Extract the (X, Y) coordinate from the center of the cell holding the provided text.  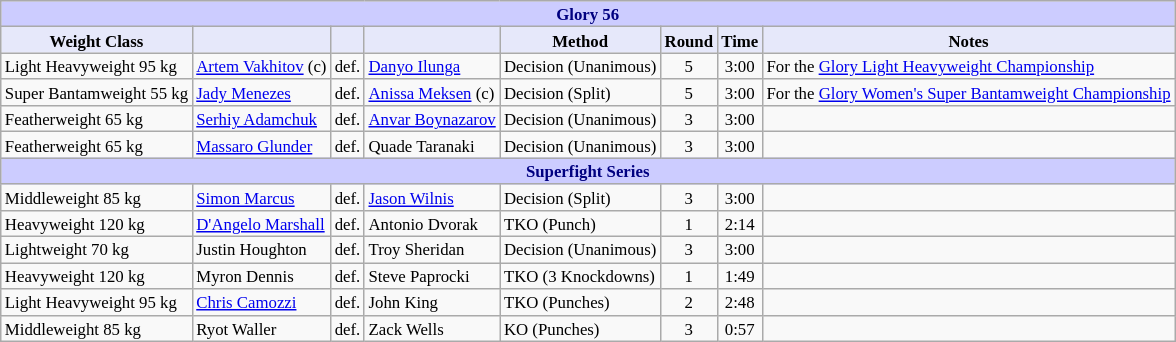
Simon Marcus (261, 197)
Lightweight 70 kg (96, 250)
Method (580, 40)
2 (688, 302)
TKO (3 Knockdowns) (580, 276)
Anissa Meksen (c) (432, 93)
D'Angelo Marshall (261, 224)
Danyo Ilunga (432, 66)
Superfight Series (588, 171)
Chris Camozzi (261, 302)
Super Bantamweight 55 kg (96, 93)
Jason Wilnis (432, 197)
1:49 (740, 276)
Quade Taranaki (432, 145)
Artem Vakhitov (c) (261, 66)
0:57 (740, 328)
2:14 (740, 224)
Antonio Dvorak (432, 224)
Justin Houghton (261, 250)
KO (Punches) (580, 328)
Jady Menezes (261, 93)
Massaro Glunder (261, 145)
Notes (968, 40)
Weight Class (96, 40)
TKO (Punches) (580, 302)
Round (688, 40)
For the Glory Women's Super Bantamweight Championship (968, 93)
Myron Dennis (261, 276)
2:48 (740, 302)
Steve Paprocki (432, 276)
Ryot Waller (261, 328)
Serhiy Adamchuk (261, 119)
Zack Wells (432, 328)
Time (740, 40)
For the Glory Light Heavyweight Championship (968, 66)
Troy Sheridan (432, 250)
Anvar Boynazarov (432, 119)
Glory 56 (588, 14)
John King (432, 302)
TKO (Punch) (580, 224)
